Scan for the cell matching the given text and deliver its (x, y) coordinate at center. 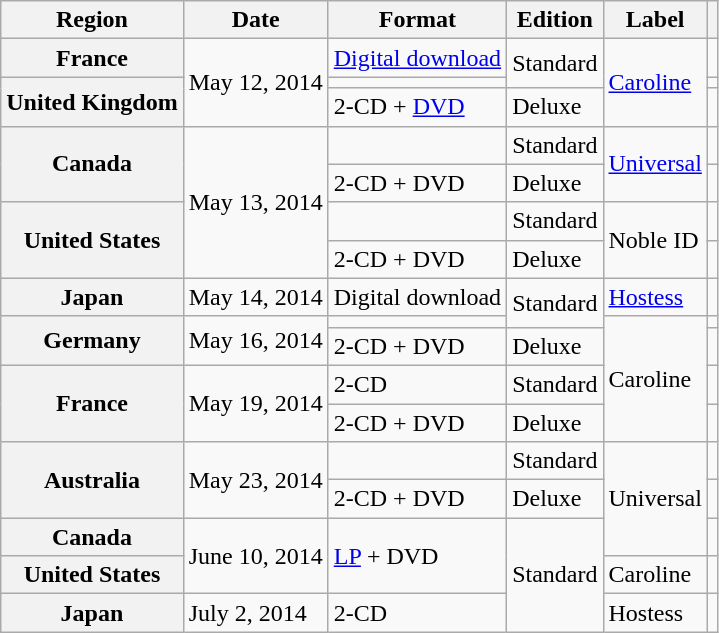
Edition (555, 20)
Format (417, 20)
LP + DVD (417, 556)
May 23, 2014 (256, 480)
May 16, 2014 (256, 340)
Date (256, 20)
United Kingdom (92, 102)
Noble ID (655, 240)
July 2, 2014 (256, 613)
Germany (92, 340)
Region (92, 20)
May 12, 2014 (256, 82)
June 10, 2014 (256, 556)
Label (655, 20)
May 14, 2014 (256, 297)
May 13, 2014 (256, 202)
Australia (92, 480)
May 19, 2014 (256, 403)
